Capture the cell that displays the provided text and extract its [x, y] central coordinate. 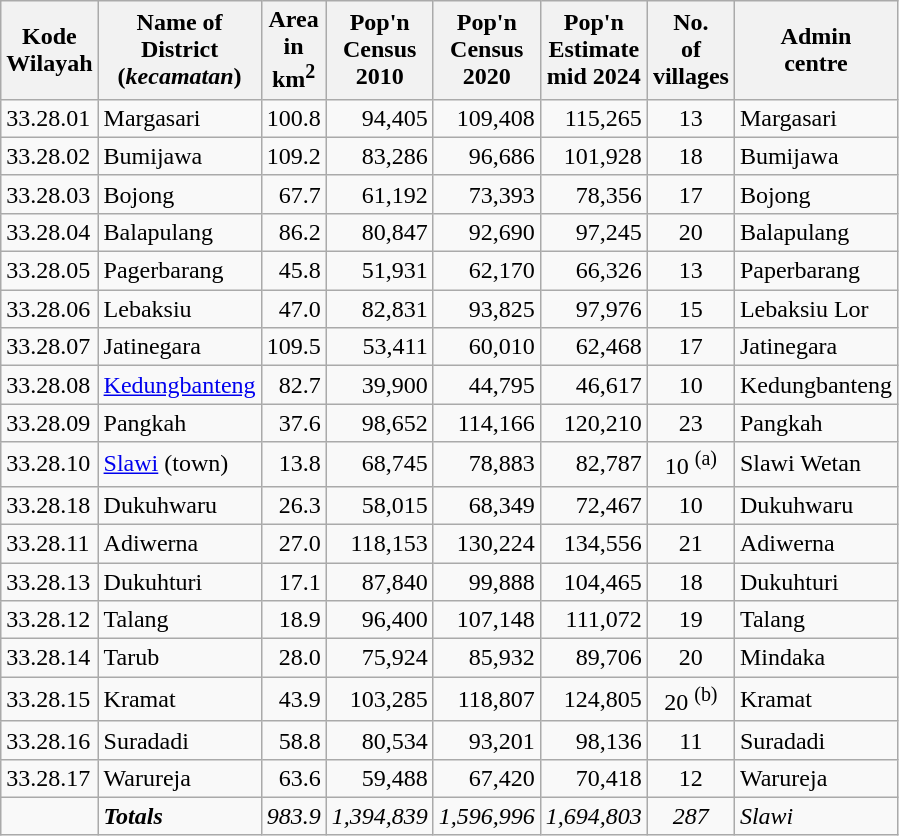
33.28.11 [50, 543]
78,883 [486, 464]
78,356 [594, 194]
66,326 [594, 271]
118,153 [380, 543]
99,888 [486, 582]
86.2 [294, 232]
111,072 [594, 620]
87,840 [380, 582]
61,192 [380, 194]
21 [690, 543]
33.28.04 [50, 232]
63.6 [294, 778]
27.0 [294, 543]
Pop'nEstimatemid 2024 [594, 50]
82,787 [594, 464]
70,418 [594, 778]
33.28.09 [50, 423]
134,556 [594, 543]
100.8 [294, 118]
82.7 [294, 385]
97,976 [594, 309]
43.9 [294, 700]
983.9 [294, 816]
33.28.07 [50, 347]
101,928 [594, 156]
75,924 [380, 658]
33.28.13 [50, 582]
11 [690, 740]
85,932 [486, 658]
89,706 [594, 658]
73,393 [486, 194]
51,931 [380, 271]
58,015 [380, 505]
33.28.10 [50, 464]
39,900 [380, 385]
94,405 [380, 118]
33.28.05 [50, 271]
97,245 [594, 232]
45.8 [294, 271]
130,224 [486, 543]
67,420 [486, 778]
96,400 [380, 620]
18.9 [294, 620]
Slawi (town) [180, 464]
46,617 [594, 385]
53,411 [380, 347]
Pop'nCensus2020 [486, 50]
33.28.12 [50, 620]
Tarub [180, 658]
Areain km2 [294, 50]
33.28.17 [50, 778]
83,286 [380, 156]
Pagerbarang [180, 271]
26.3 [294, 505]
98,136 [594, 740]
33.28.08 [50, 385]
107,148 [486, 620]
20 (b) [690, 700]
1,596,996 [486, 816]
82,831 [380, 309]
33.28.03 [50, 194]
93,825 [486, 309]
115,265 [594, 118]
80,534 [380, 740]
Kode Wilayah [50, 50]
Paperbarang [816, 271]
Pop'nCensus2010 [380, 50]
93,201 [486, 740]
33.28.01 [50, 118]
Admincentre [816, 50]
118,807 [486, 700]
104,465 [594, 582]
33.28.18 [50, 505]
47.0 [294, 309]
60,010 [486, 347]
68,745 [380, 464]
114,166 [486, 423]
287 [690, 816]
19 [690, 620]
Lebaksiu Lor [816, 309]
Slawi Wetan [816, 464]
120,210 [594, 423]
Slawi [816, 816]
67.7 [294, 194]
72,467 [594, 505]
1,394,839 [380, 816]
98,652 [380, 423]
33.28.15 [50, 700]
1,694,803 [594, 816]
33.28.16 [50, 740]
92,690 [486, 232]
109,408 [486, 118]
62,468 [594, 347]
12 [690, 778]
80,847 [380, 232]
13.8 [294, 464]
28.0 [294, 658]
17.1 [294, 582]
44,795 [486, 385]
109.2 [294, 156]
33.28.06 [50, 309]
15 [690, 309]
58.8 [294, 740]
Name ofDistrict(kecamatan) [180, 50]
96,686 [486, 156]
Totals [180, 816]
62,170 [486, 271]
103,285 [380, 700]
33.28.02 [50, 156]
Mindaka [816, 658]
68,349 [486, 505]
109.5 [294, 347]
33.28.14 [50, 658]
23 [690, 423]
59,488 [380, 778]
10 (a) [690, 464]
Lebaksiu [180, 309]
37.6 [294, 423]
124,805 [594, 700]
No.ofvillages [690, 50]
